From the cell containing the given text, extract its center point as (X, Y) coordinate. 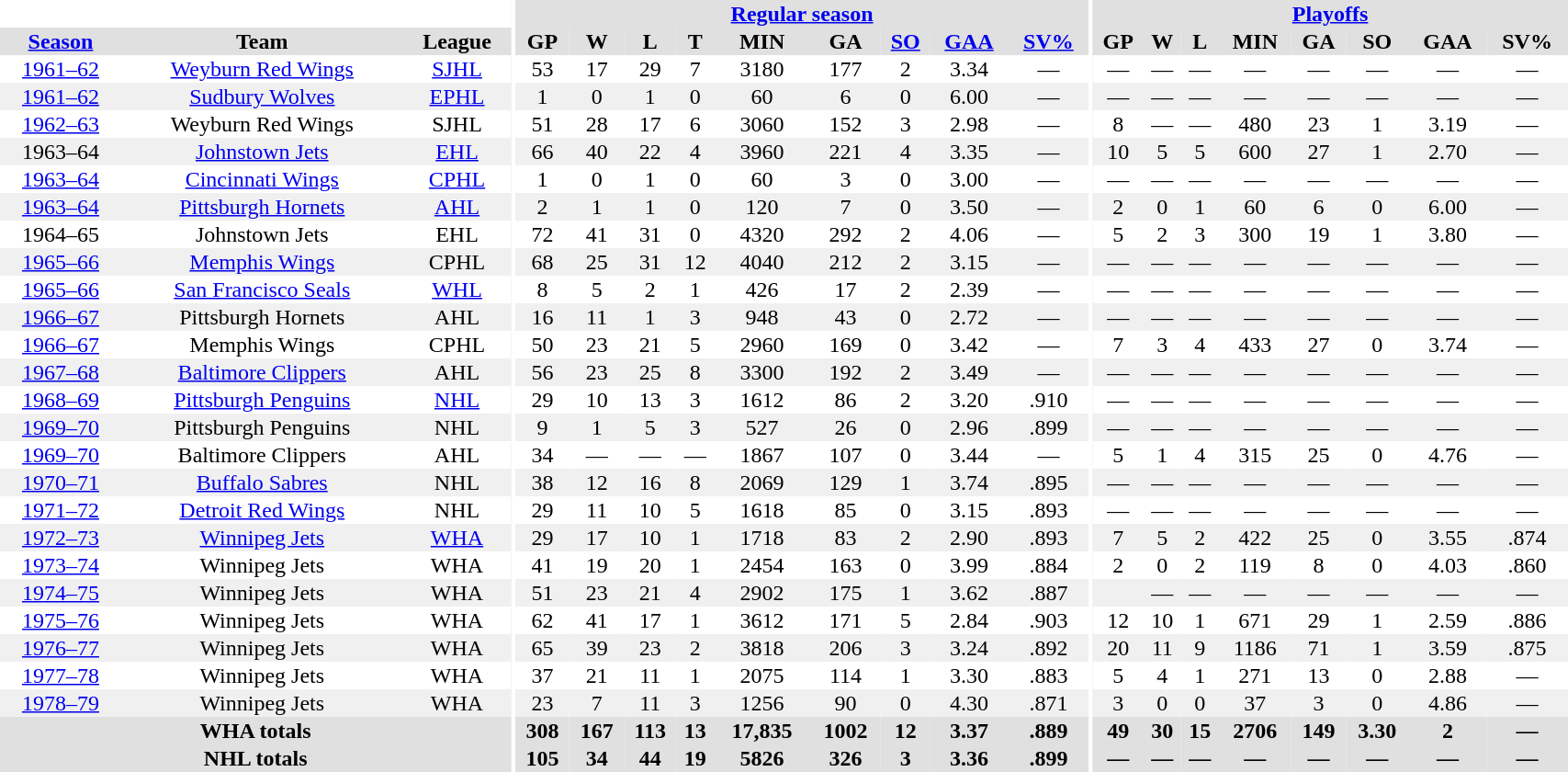
271 (1255, 675)
85 (845, 510)
1718 (762, 538)
Playoffs (1330, 14)
171 (845, 620)
2.90 (968, 538)
600 (1255, 152)
3.00 (968, 179)
.886 (1528, 620)
3.37 (968, 731)
3300 (762, 372)
1002 (845, 731)
26 (845, 427)
.887 (1049, 593)
114 (845, 675)
1962–63 (61, 124)
326 (845, 758)
65 (542, 648)
426 (762, 289)
3.62 (968, 593)
53 (542, 69)
43 (845, 317)
671 (1255, 620)
212 (845, 262)
38 (542, 482)
4.76 (1448, 455)
1618 (762, 510)
300 (1255, 234)
206 (845, 648)
4.03 (1448, 565)
3818 (762, 648)
119 (1255, 565)
66 (542, 152)
152 (845, 124)
1971–72 (61, 510)
3.19 (1448, 124)
2.96 (968, 427)
4.30 (968, 703)
422 (1255, 538)
22 (650, 152)
.884 (1049, 565)
1978–79 (61, 703)
71 (1319, 648)
433 (1255, 345)
292 (845, 234)
4040 (762, 262)
105 (542, 758)
177 (845, 69)
163 (845, 565)
39 (597, 648)
3.24 (968, 648)
T (694, 41)
1975–76 (61, 620)
3060 (762, 124)
1964–65 (61, 234)
72 (542, 234)
480 (1255, 124)
5826 (762, 758)
2706 (1255, 731)
1867 (762, 455)
Regular season (802, 14)
149 (1319, 731)
62 (542, 620)
.889 (1049, 731)
50 (542, 345)
3.20 (968, 400)
Season (61, 41)
.892 (1049, 648)
1974–75 (61, 593)
1256 (762, 703)
3.49 (968, 372)
3960 (762, 152)
107 (845, 455)
Team (263, 41)
2.88 (1448, 675)
.910 (1049, 400)
.903 (1049, 620)
3612 (762, 620)
1968–69 (61, 400)
28 (597, 124)
1976–77 (61, 648)
113 (650, 731)
2454 (762, 565)
90 (845, 703)
56 (542, 372)
3.44 (968, 455)
NHL totals (255, 758)
1973–74 (61, 565)
1967–68 (61, 372)
EPHL (457, 96)
2.84 (968, 620)
1186 (1255, 648)
2.72 (968, 317)
86 (845, 400)
15 (1200, 731)
120 (762, 207)
3.59 (1448, 648)
2.98 (968, 124)
Cincinnati Wings (263, 179)
308 (542, 731)
Sudbury Wolves (263, 96)
44 (650, 758)
40 (597, 152)
Buffalo Sabres (263, 482)
2.39 (968, 289)
San Francisco Seals (263, 289)
3.42 (968, 345)
221 (845, 152)
Detroit Red Wings (263, 510)
4.86 (1448, 703)
.874 (1528, 538)
.860 (1528, 565)
.895 (1049, 482)
3.55 (1448, 538)
3.35 (968, 152)
1970–71 (61, 482)
192 (845, 372)
1977–78 (61, 675)
1612 (762, 400)
3180 (762, 69)
4.06 (968, 234)
129 (845, 482)
.883 (1049, 675)
68 (542, 262)
169 (845, 345)
2902 (762, 593)
2.59 (1448, 620)
527 (762, 427)
2.70 (1448, 152)
17,835 (762, 731)
3.80 (1448, 234)
4320 (762, 234)
175 (845, 593)
2069 (762, 482)
3.50 (968, 207)
2960 (762, 345)
WHL (457, 289)
3.36 (968, 758)
2075 (762, 675)
League (457, 41)
167 (597, 731)
948 (762, 317)
49 (1119, 731)
1972–73 (61, 538)
30 (1163, 731)
83 (845, 538)
3.99 (968, 565)
.875 (1528, 648)
3.34 (968, 69)
WHA totals (255, 731)
.871 (1049, 703)
315 (1255, 455)
